Return the [X, Y] coordinate for the center point of the cell that contains the specified text.  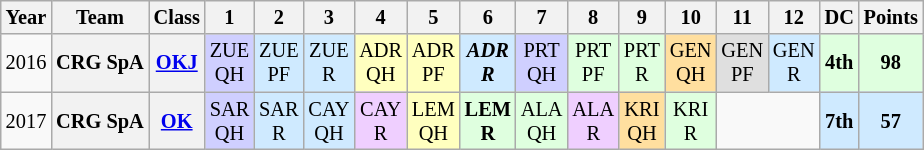
LEMR [488, 121]
Points [891, 17]
GENPF [742, 63]
ZUEQH [230, 63]
2017 [26, 121]
12 [794, 17]
7 [542, 17]
ADRPF [434, 63]
KRIR [691, 121]
CAYQH [328, 121]
9 [642, 17]
GENQH [691, 63]
ADRR [488, 63]
PRTPF [593, 63]
ALAQH [542, 121]
OK [177, 121]
11 [742, 17]
Year [26, 17]
10 [691, 17]
5 [434, 17]
LEMQH [434, 121]
8 [593, 17]
4th [840, 63]
GENR [794, 63]
PRTR [642, 63]
57 [891, 121]
Class [177, 17]
DC [840, 17]
ALAR [593, 121]
SARR [278, 121]
2 [278, 17]
SARQH [230, 121]
Team [100, 17]
PRTQH [542, 63]
4 [380, 17]
98 [891, 63]
1 [230, 17]
2016 [26, 63]
OKJ [177, 63]
ADRQH [380, 63]
ZUEPF [278, 63]
6 [488, 17]
KRIQH [642, 121]
3 [328, 17]
7th [840, 121]
CAYR [380, 121]
ZUER [328, 63]
